For the text-containing cell, return its midpoint in (x, y) coordinate format. 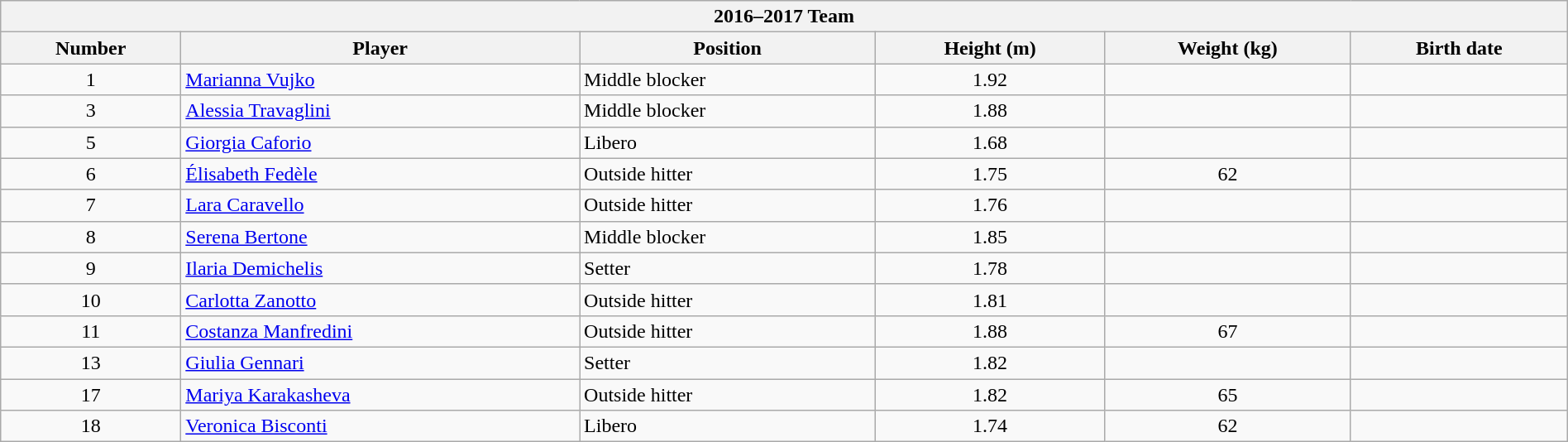
Alessia Travaglini (380, 111)
Weight (kg) (1227, 48)
8 (91, 237)
5 (91, 142)
Veronica Bisconti (380, 426)
11 (91, 331)
1.76 (991, 205)
Ilaria Demichelis (380, 268)
10 (91, 300)
13 (91, 363)
Position (728, 48)
Giulia Gennari (380, 363)
6 (91, 174)
67 (1227, 331)
Birth date (1459, 48)
Lara Caravello (380, 205)
9 (91, 268)
Height (m) (991, 48)
17 (91, 395)
7 (91, 205)
1.75 (991, 174)
Carlotta Zanotto (380, 300)
1.81 (991, 300)
1.85 (991, 237)
65 (1227, 395)
Serena Bertone (380, 237)
2016–2017 Team (784, 17)
1 (91, 79)
1.68 (991, 142)
Number (91, 48)
1.92 (991, 79)
Élisabeth Fedèle (380, 174)
Player (380, 48)
1.74 (991, 426)
Marianna Vujko (380, 79)
Costanza Manfredini (380, 331)
3 (91, 111)
18 (91, 426)
Mariya Karakasheva (380, 395)
1.78 (991, 268)
Giorgia Caforio (380, 142)
